Return [X, Y] of the center of cell containing provided text 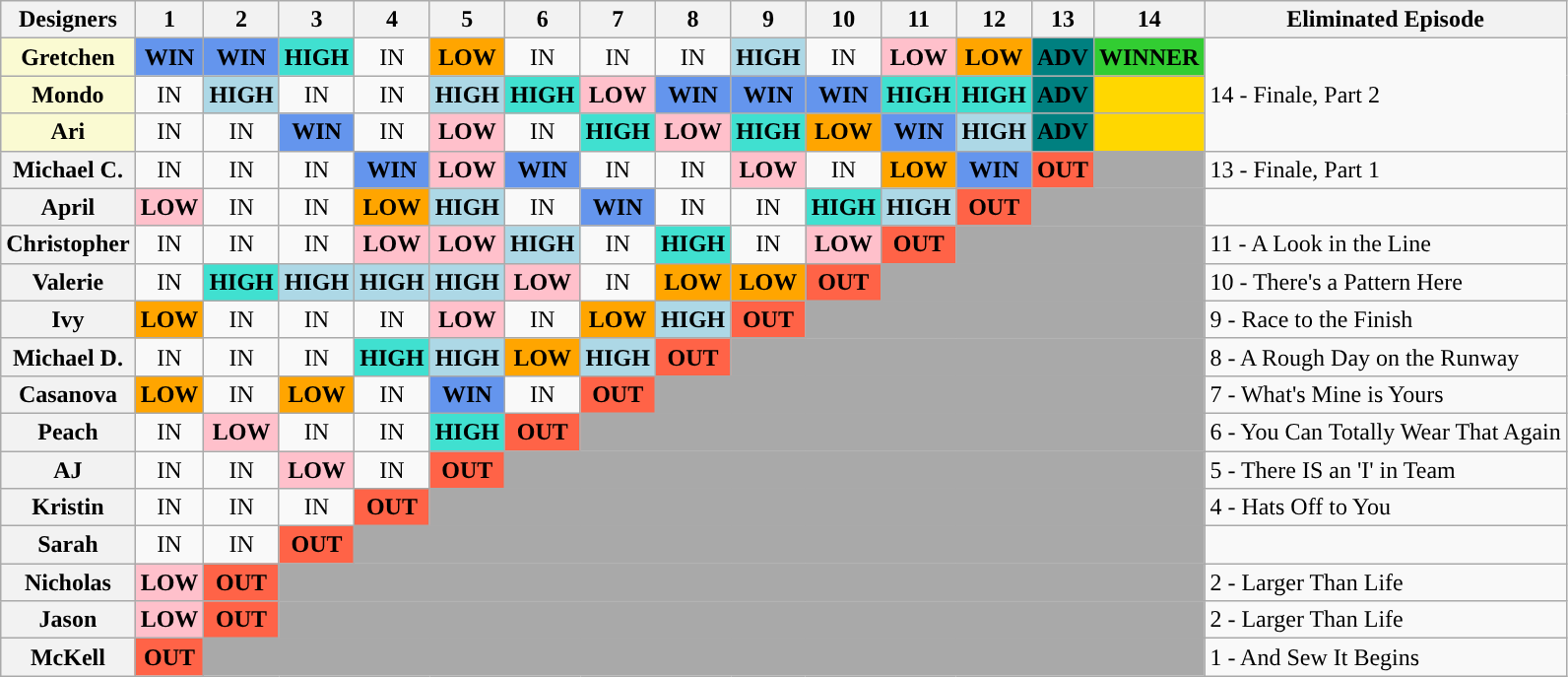
Ari [68, 132]
13 [1062, 20]
13 - Finale, Part 1 [1385, 169]
Nicholas [68, 582]
Valerie [68, 282]
11 [919, 20]
McKell [68, 657]
9 - Race to the Finish [1385, 319]
11 - A Look in the Line [1385, 244]
5 - There IS an 'I' in Team [1385, 470]
4 [392, 20]
Jason [68, 620]
9 [768, 20]
Michael C. [68, 169]
7 - What's Mine is Yours [1385, 394]
8 [692, 20]
Sarah [68, 545]
6 - You Can Totally Wear That Again [1385, 432]
5 [467, 20]
10 - There's a Pattern Here [1385, 282]
Casanova [68, 394]
2 [241, 20]
April [68, 207]
Peach [68, 432]
Eliminated Episode [1385, 20]
14 [1148, 20]
1 [169, 20]
Kristin [68, 508]
1 - And Sew It Begins [1385, 657]
6 [543, 20]
3 [316, 20]
Designers [68, 20]
Mondo [68, 95]
Michael D. [68, 357]
14 - Finale, Part 2 [1385, 95]
8 - A Rough Day on the Runway [1385, 357]
4 - Hats Off to You [1385, 508]
10 [843, 20]
7 [618, 20]
Ivy [68, 319]
Gretchen [68, 57]
WINNER [1148, 57]
AJ [68, 470]
12 [994, 20]
Christopher [68, 244]
